Search for the cell housing the specified text and yield its (X, Y) center coordinate. 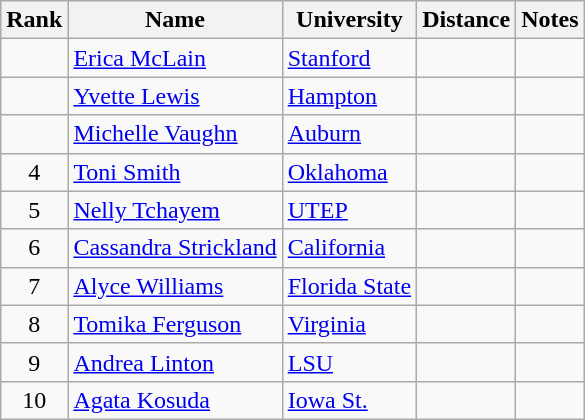
Andrea Linton (175, 362)
Florida State (349, 286)
UTEP (349, 210)
8 (34, 324)
Stanford (349, 58)
Yvette Lewis (175, 96)
Toni Smith (175, 172)
10 (34, 400)
Erica McLain (175, 58)
Notes (550, 20)
Agata Kosuda (175, 400)
Auburn (349, 134)
Hampton (349, 96)
California (349, 248)
LSU (349, 362)
5 (34, 210)
Tomika Ferguson (175, 324)
Oklahoma (349, 172)
Name (175, 20)
Distance (466, 20)
Alyce Williams (175, 286)
Michelle Vaughn (175, 134)
6 (34, 248)
4 (34, 172)
7 (34, 286)
9 (34, 362)
Rank (34, 20)
Iowa St. (349, 400)
University (349, 20)
Virginia (349, 324)
Nelly Tchayem (175, 210)
Cassandra Strickland (175, 248)
